Detect which cell encompasses the target text, then output its (x, y) center coordinate. 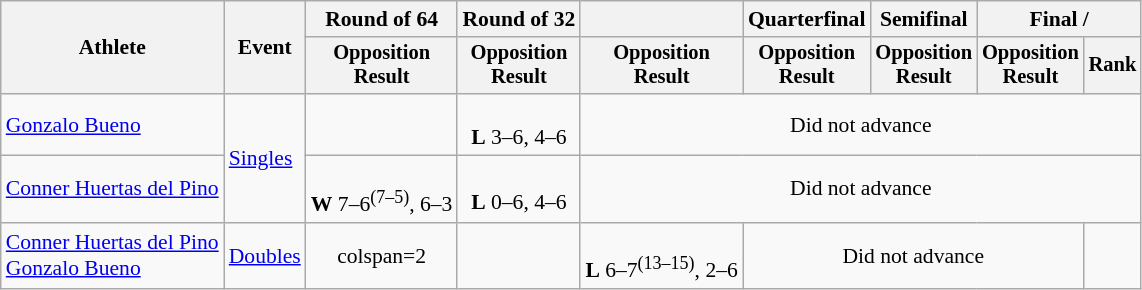
Round of 32 (518, 19)
Quarterfinal (807, 19)
Singles (265, 158)
Final / (1059, 19)
Rank (1113, 66)
Event (265, 48)
Semifinal (924, 19)
colspan=2 (382, 256)
Athlete (112, 48)
Doubles (265, 256)
Gonzalo Bueno (112, 124)
W 7–6(7–5), 6–3 (382, 190)
L 6–7(13–15), 2–6 (661, 256)
L 0–6, 4–6 (518, 190)
Round of 64 (382, 19)
L 3–6, 4–6 (518, 124)
Conner Huertas del Pino (112, 190)
Conner Huertas del PinoGonzalo Bueno (112, 256)
